Search for the cell housing the specified text and yield its (X, Y) center coordinate. 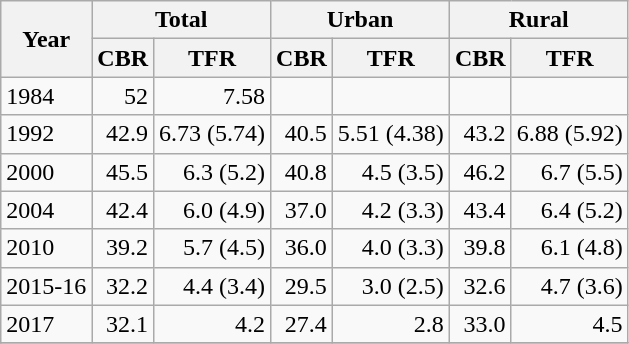
43.4 (480, 210)
42.4 (123, 210)
Year (46, 39)
33.0 (480, 324)
52 (123, 96)
4.4 (3.4) (212, 286)
39.8 (480, 248)
4.0 (3.3) (390, 248)
36.0 (302, 248)
2017 (46, 324)
40.5 (302, 134)
43.2 (480, 134)
4.7 (3.6) (570, 286)
6.0 (4.9) (212, 210)
6.88 (5.92) (570, 134)
2010 (46, 248)
Total (182, 20)
6.4 (5.2) (570, 210)
3.0 (2.5) (390, 286)
40.8 (302, 172)
27.4 (302, 324)
1984 (46, 96)
4.5 (3.5) (390, 172)
2015-16 (46, 286)
4.5 (570, 324)
37.0 (302, 210)
45.5 (123, 172)
4.2 (212, 324)
6.3 (5.2) (212, 172)
7.58 (212, 96)
39.2 (123, 248)
1992 (46, 134)
6.1 (4.8) (570, 248)
6.73 (5.74) (212, 134)
2004 (46, 210)
Rural (538, 20)
4.2 (3.3) (390, 210)
5.51 (4.38) (390, 134)
46.2 (480, 172)
2.8 (390, 324)
6.7 (5.5) (570, 172)
2000 (46, 172)
5.7 (4.5) (212, 248)
32.6 (480, 286)
32.1 (123, 324)
32.2 (123, 286)
29.5 (302, 286)
42.9 (123, 134)
Urban (360, 20)
